Provide the [X, Y] coordinate of the cell's center where the given text is located.  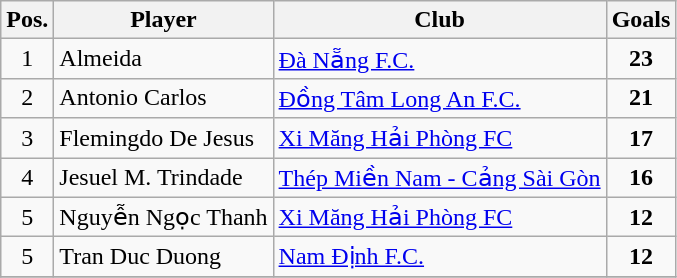
Nam Định F.C. [440, 257]
16 [641, 178]
Player [164, 20]
3 [28, 138]
Antonio Carlos [164, 98]
Goals [641, 20]
2 [28, 98]
Pos. [28, 20]
Flemingdo De Jesus [164, 138]
23 [641, 59]
Đà Nẵng F.C. [440, 59]
Club [440, 20]
Jesuel M. Trindade [164, 178]
Thép Miền Nam - Cảng Sài Gòn [440, 178]
4 [28, 178]
17 [641, 138]
Nguyễn Ngọc Thanh [164, 217]
21 [641, 98]
Almeida [164, 59]
1 [28, 59]
Tran Duc Duong [164, 257]
Đồng Tâm Long An F.C. [440, 98]
